Determine the (x, y) coordinate at the center of the cell enclosing the given text.  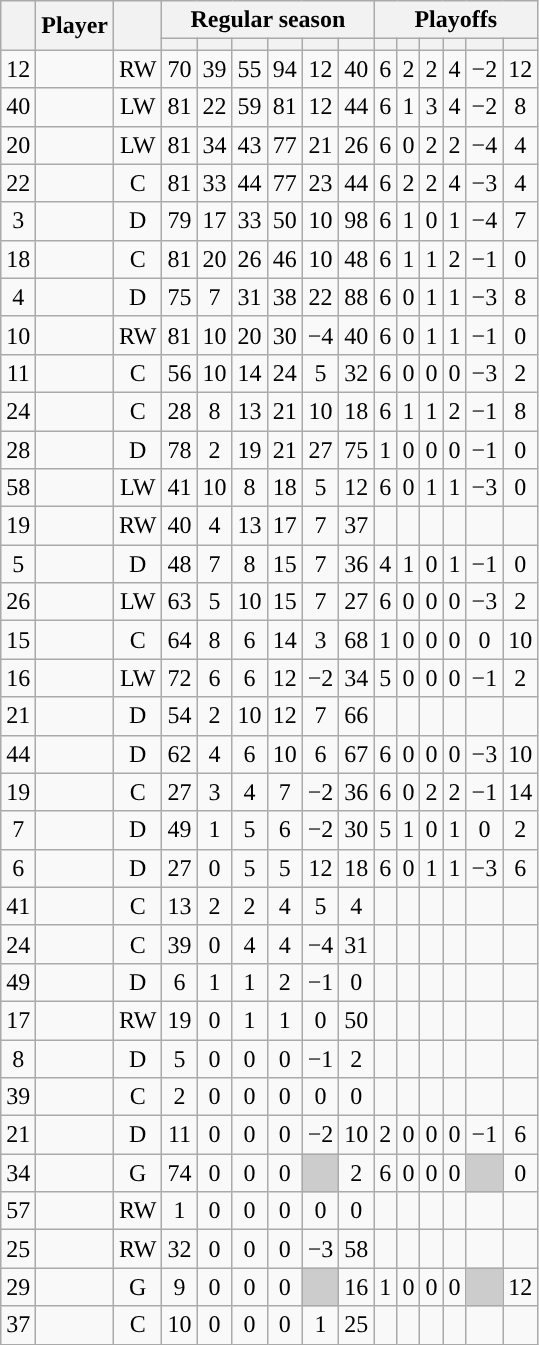
43 (250, 145)
74 (180, 1173)
94 (284, 69)
Player (75, 26)
57 (18, 1211)
46 (284, 259)
Regular season (268, 20)
62 (180, 754)
70 (180, 69)
54 (180, 716)
68 (356, 640)
98 (356, 221)
79 (180, 221)
59 (250, 107)
64 (180, 640)
63 (180, 602)
56 (180, 373)
9 (180, 1287)
66 (356, 716)
72 (180, 678)
88 (356, 297)
23 (320, 183)
78 (180, 449)
29 (18, 1287)
55 (250, 69)
67 (356, 754)
Playoffs (456, 20)
38 (284, 297)
